Extract the (X, Y) coordinate from the center of the cell holding the provided text.  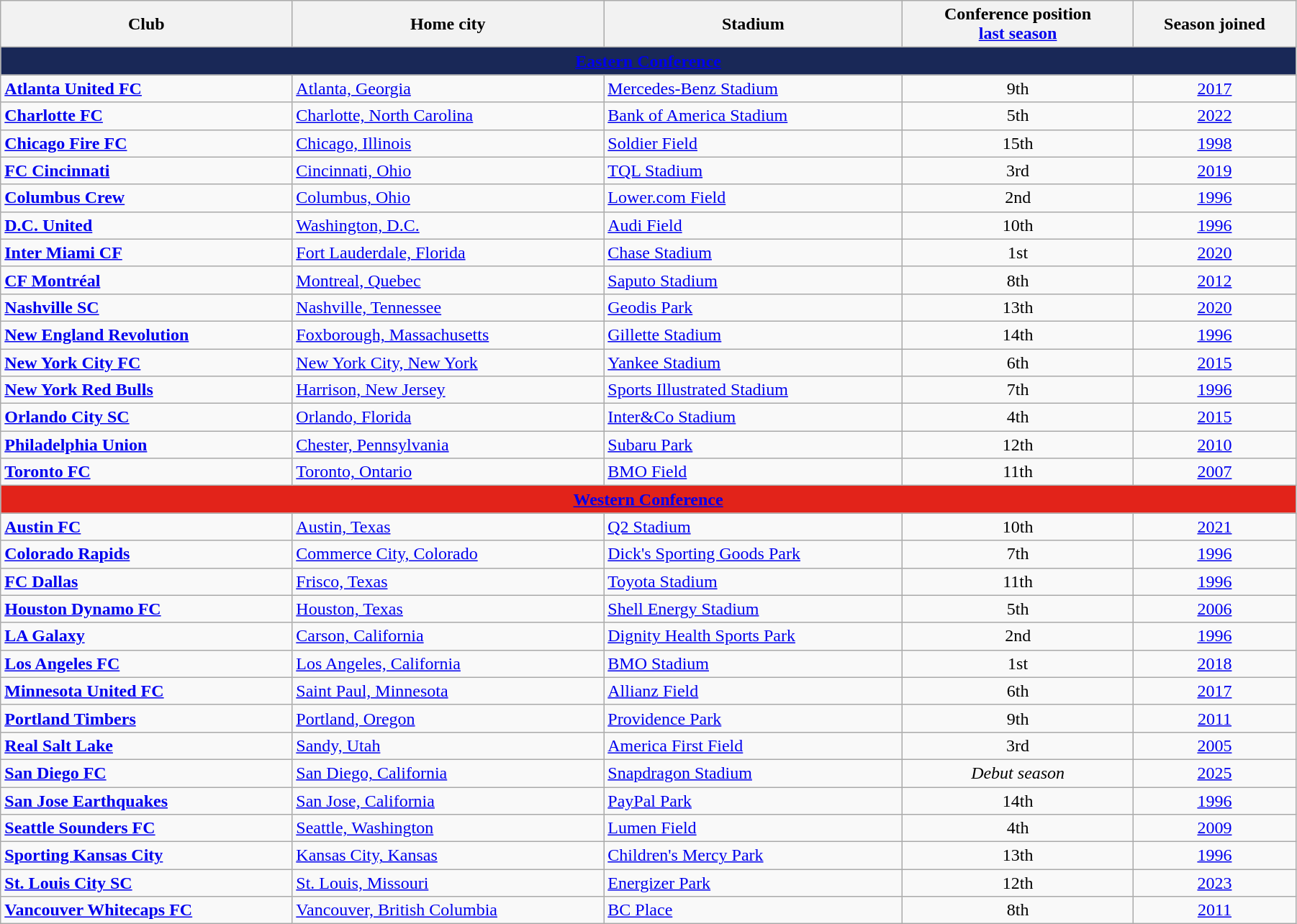
San Jose Earthquakes (147, 801)
1998 (1214, 143)
Real Salt Lake (147, 746)
New York City FC (147, 362)
FC Dallas (147, 581)
BMO Stadium (753, 663)
Snapdragon Stadium (753, 773)
2019 (1214, 171)
Conference positionlast season (1018, 24)
Toronto FC (147, 472)
TQL Stadium (753, 171)
Stadium (753, 24)
Seattle Sounders FC (147, 828)
Austin, Texas (448, 527)
Frisco, Texas (448, 581)
Nashville, Tennessee (448, 307)
Saint Paul, Minnesota (448, 691)
Allianz Field (753, 691)
Toyota Stadium (753, 581)
Q2 Stadium (753, 527)
Vancouver, British Columbia (448, 910)
Toronto, Ontario (448, 472)
2022 (1214, 116)
PayPal Park (753, 801)
D.C. United (147, 225)
Carson, California (448, 636)
Chicago Fire FC (147, 143)
Orlando, Florida (448, 417)
New York Red Bulls (147, 390)
2021 (1214, 527)
Atlanta United FC (147, 89)
Cincinnati, Ohio (448, 171)
Portland Timbers (147, 718)
Montreal, Quebec (448, 280)
2006 (1214, 609)
Eastern Conference (648, 61)
Houston, Texas (448, 609)
2009 (1214, 828)
New England Revolution (147, 335)
Columbus, Ohio (448, 198)
Yankee Stadium (753, 362)
Debut season (1018, 773)
Soldier Field (753, 143)
America First Field (753, 746)
2018 (1214, 663)
Inter&Co Stadium (753, 417)
Orlando City SC (147, 417)
Inter Miami CF (147, 253)
Vancouver Whitecaps FC (147, 910)
Sports Illustrated Stadium (753, 390)
Commerce City, Colorado (448, 554)
Chicago, Illinois (448, 143)
2007 (1214, 472)
Lumen Field (753, 828)
Shell Energy Stadium (753, 609)
Philadelphia Union (147, 445)
Seattle, Washington (448, 828)
Chase Stadium (753, 253)
Subaru Park (753, 445)
15th (1018, 143)
BMO Field (753, 472)
Bank of America Stadium (753, 116)
Lower.com Field (753, 198)
Gillette Stadium (753, 335)
Dignity Health Sports Park (753, 636)
Western Conference (648, 499)
2010 (1214, 445)
Energizer Park (753, 883)
Houston Dynamo FC (147, 609)
Sandy, Utah (448, 746)
Children's Mercy Park (753, 856)
LA Galaxy (147, 636)
Charlotte FC (147, 116)
Austin FC (147, 527)
Minnesota United FC (147, 691)
Geodis Park (753, 307)
Season joined (1214, 24)
Chester, Pennsylvania (448, 445)
2025 (1214, 773)
2005 (1214, 746)
Mercedes-Benz Stadium (753, 89)
Home city (448, 24)
Washington, D.C. (448, 225)
Audi Field (753, 225)
San Diego, California (448, 773)
BC Place (753, 910)
Sporting Kansas City (147, 856)
Foxborough, Massachusetts (448, 335)
Dick's Sporting Goods Park (753, 554)
Los Angeles, California (448, 663)
Colorado Rapids (147, 554)
Atlanta, Georgia (448, 89)
St. Louis City SC (147, 883)
San Diego FC (147, 773)
Kansas City, Kansas (448, 856)
2023 (1214, 883)
Nashville SC (147, 307)
St. Louis, Missouri (448, 883)
Providence Park (753, 718)
New York City, New York (448, 362)
Charlotte, North Carolina (448, 116)
Portland, Oregon (448, 718)
FC Cincinnati (147, 171)
Columbus Crew (147, 198)
San Jose, California (448, 801)
Fort Lauderdale, Florida (448, 253)
CF Montréal (147, 280)
Los Angeles FC (147, 663)
Club (147, 24)
Saputo Stadium (753, 280)
Harrison, New Jersey (448, 390)
2012 (1214, 280)
